Scan for the cell matching the given text and deliver its [x, y] coordinate at center. 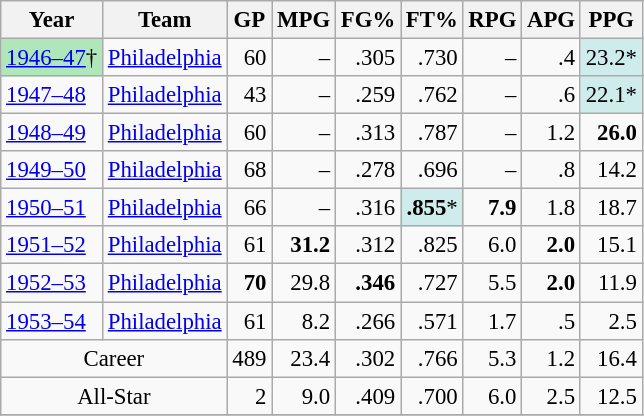
FG% [368, 20]
11.9 [611, 283]
7.9 [492, 208]
43 [250, 95]
23.2* [611, 58]
.266 [368, 321]
.855* [432, 208]
.571 [432, 321]
FT% [432, 20]
18.7 [611, 208]
Year [52, 20]
.313 [368, 133]
1947–48 [52, 95]
.787 [432, 133]
68 [250, 170]
1949–50 [52, 170]
.278 [368, 170]
PPG [611, 20]
MPG [304, 20]
70 [250, 283]
All-Star [114, 396]
.696 [432, 170]
.259 [368, 95]
.4 [552, 58]
APG [552, 20]
1.7 [492, 321]
.5 [552, 321]
2 [250, 396]
26.0 [611, 133]
.730 [432, 58]
1948–49 [52, 133]
.312 [368, 245]
1953–54 [52, 321]
.316 [368, 208]
29.8 [304, 283]
GP [250, 20]
.346 [368, 283]
.305 [368, 58]
14.2 [611, 170]
Career [114, 358]
Team [164, 20]
.762 [432, 95]
.6 [552, 95]
12.5 [611, 396]
31.2 [304, 245]
.766 [432, 358]
1952–53 [52, 283]
1950–51 [52, 208]
23.4 [304, 358]
9.0 [304, 396]
5.5 [492, 283]
1.8 [552, 208]
15.1 [611, 245]
1951–52 [52, 245]
.302 [368, 358]
22.1* [611, 95]
RPG [492, 20]
5.3 [492, 358]
66 [250, 208]
.727 [432, 283]
8.2 [304, 321]
.825 [432, 245]
.700 [432, 396]
489 [250, 358]
.409 [368, 396]
.8 [552, 170]
1946–47† [52, 58]
16.4 [611, 358]
